Output the [X, Y] coordinate of the center of the cell containing the given text.  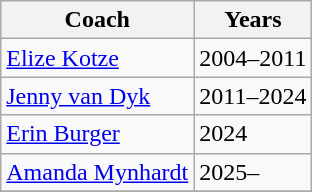
Amanda Mynhardt [98, 172]
Elize Kotze [98, 58]
Years [253, 20]
2004–2011 [253, 58]
2025– [253, 172]
Jenny van Dyk [98, 96]
Coach [98, 20]
Erin Burger [98, 134]
2024 [253, 134]
2011–2024 [253, 96]
